From the cell containing the given text, extract its center point as (X, Y) coordinate. 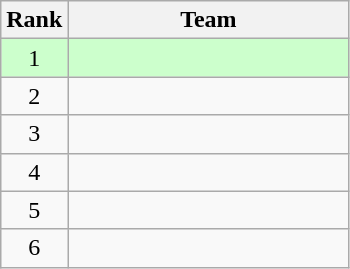
3 (34, 134)
Team (208, 20)
5 (34, 210)
6 (34, 248)
Rank (34, 20)
4 (34, 172)
2 (34, 96)
1 (34, 58)
